Output the (X, Y) coordinate of the center of the cell containing the given text.  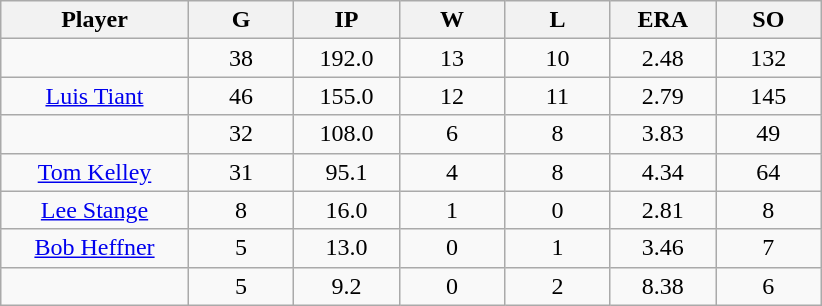
145 (768, 96)
95.1 (346, 172)
4 (452, 172)
108.0 (346, 134)
4.34 (662, 172)
49 (768, 134)
SO (768, 20)
Player (95, 20)
16.0 (346, 210)
32 (240, 134)
10 (558, 58)
L (558, 20)
31 (240, 172)
13.0 (346, 248)
3.83 (662, 134)
IP (346, 20)
192.0 (346, 58)
2.48 (662, 58)
Luis Tiant (95, 96)
11 (558, 96)
3.46 (662, 248)
2.79 (662, 96)
2 (558, 286)
Bob Heffner (95, 248)
W (452, 20)
13 (452, 58)
155.0 (346, 96)
64 (768, 172)
Tom Kelley (95, 172)
12 (452, 96)
46 (240, 96)
7 (768, 248)
38 (240, 58)
9.2 (346, 286)
2.81 (662, 210)
Lee Stange (95, 210)
8.38 (662, 286)
132 (768, 58)
G (240, 20)
ERA (662, 20)
